Extract the (X, Y) coordinate from the center of the cell holding the provided text.  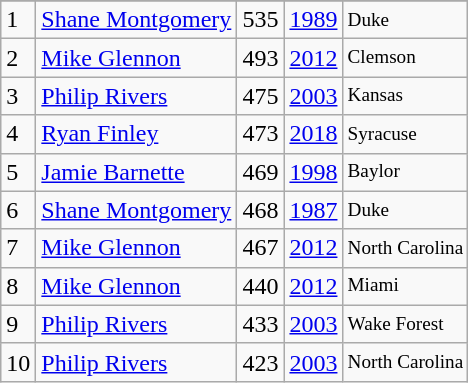
3 (18, 96)
1998 (314, 172)
1987 (314, 210)
Ryan Finley (136, 134)
423 (260, 362)
9 (18, 324)
475 (260, 96)
467 (260, 248)
2 (18, 58)
Clemson (406, 58)
Baylor (406, 172)
7 (18, 248)
440 (260, 286)
10 (18, 362)
Kansas (406, 96)
4 (18, 134)
2018 (314, 134)
Miami (406, 286)
1989 (314, 20)
Syracuse (406, 134)
8 (18, 286)
Jamie Barnette (136, 172)
469 (260, 172)
1 (18, 20)
535 (260, 20)
468 (260, 210)
6 (18, 210)
473 (260, 134)
5 (18, 172)
Wake Forest (406, 324)
493 (260, 58)
433 (260, 324)
